Detect which cell encompasses the target text, then output its [x, y] center coordinate. 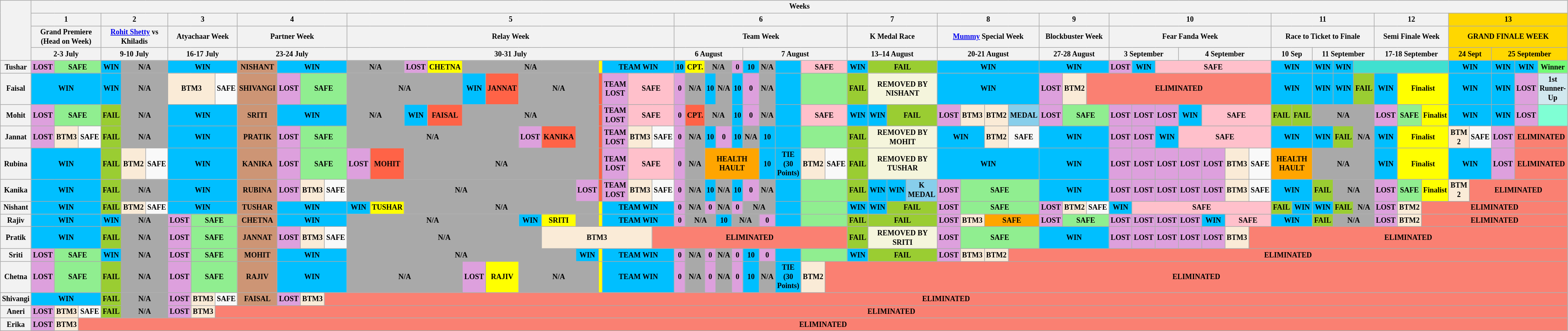
9 [1074, 20]
Weeks [799, 7]
13 [1508, 20]
Shivangi [16, 299]
1st Runner-Up [1553, 89]
Pratik [16, 238]
Jannat [16, 137]
7 [892, 20]
27-28 August [1074, 54]
Erika [16, 324]
2-3 July [66, 54]
Partner Week [292, 37]
3 September [1144, 54]
9-10 July [135, 54]
Race to Ticket to Finale [1323, 37]
Faisal [16, 89]
GRAND FINALE WEEK [1508, 37]
3 [202, 20]
K MEDAL [922, 190]
Mummy Special Week [988, 37]
5 [511, 20]
25 September [1530, 54]
Relay Week [511, 37]
RUBINA [257, 190]
SHIVANGI [257, 89]
Atyachaar Week [202, 37]
16-17 July [202, 54]
Sriti [16, 255]
REMOVED BY TUSHAR [902, 164]
Chetna [16, 277]
23-24 July [292, 54]
Team Week [761, 37]
Semi Finale Week [1411, 37]
11 September [1343, 54]
Tushar [16, 67]
24 Sept [1470, 54]
PRATIK [257, 137]
Nishant [16, 208]
4 [292, 20]
12 [1411, 20]
1 [66, 20]
REMOVED BY MOHIT [902, 137]
20-21 August [988, 54]
17-18 September [1411, 54]
4 September [1225, 54]
Kanika [16, 190]
Winner [1553, 67]
K Medal Race [892, 37]
Blockbuster Week [1074, 37]
MEDAL [1024, 115]
2 [135, 20]
Fear Fanda Week [1190, 37]
Aneri [16, 311]
Rubina [16, 164]
REMOVED BY NISHANT [902, 89]
Rohit Shetty vs Khiladis [135, 37]
30-31 July [511, 54]
10 Sep [1292, 54]
NISHANT [257, 67]
6 August [709, 54]
Mohit [16, 115]
REMOVED BY SRITI [902, 238]
Rajiv [16, 221]
11 [1323, 20]
Grand Premiere(Head on Week) [66, 37]
13–14 August [892, 54]
7 August [795, 54]
8 [988, 20]
6 [761, 20]
